Detect which cell encompasses the target text, then output its [X, Y] center coordinate. 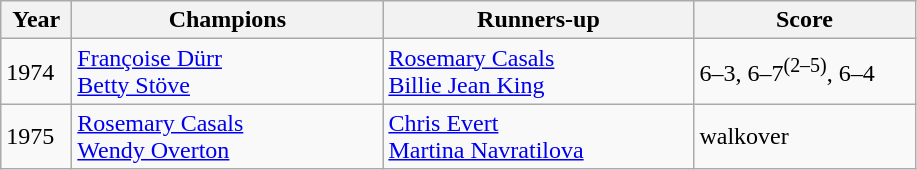
Champions [228, 20]
1975 [36, 136]
Rosemary Casals Billie Jean King [538, 72]
Chris Evert Martina Navratilova [538, 136]
Year [36, 20]
walkover [804, 136]
Rosemary Casals Wendy Overton [228, 136]
Runners-up [538, 20]
6–3, 6–7(2–5), 6–4 [804, 72]
1974 [36, 72]
Score [804, 20]
Françoise Dürr Betty Stöve [228, 72]
